From the cell containing the given text, extract its center point as (X, Y) coordinate. 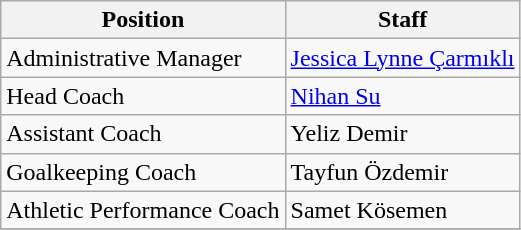
Nihan Su (402, 96)
Administrative Manager (143, 58)
Samet Kösemen (402, 210)
Assistant Coach (143, 134)
Goalkeeping Coach (143, 172)
Staff (402, 20)
Tayfun Özdemir (402, 172)
Position (143, 20)
Yeliz Demir (402, 134)
Jessica Lynne Çarmıklı (402, 58)
Head Coach (143, 96)
Athletic Performance Coach (143, 210)
